Find where the given text appears and provide that cell's center as [X, Y] coordinate. 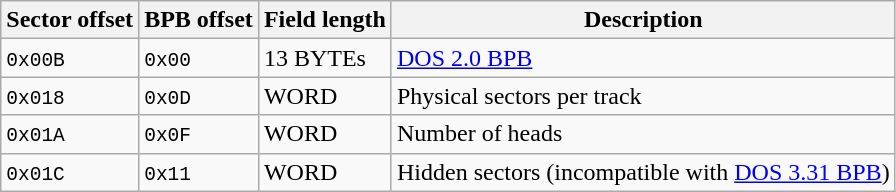
Hidden sectors (incompatible with DOS 3.31 BPB) [643, 172]
0x11 [199, 172]
Sector offset [70, 20]
13 BYTEs [324, 58]
0x00B [70, 58]
0x0F [199, 134]
0x00 [199, 58]
DOS 2.0 BPB [643, 58]
0x01C [70, 172]
0x01A [70, 134]
Description [643, 20]
0x018 [70, 96]
Number of heads [643, 134]
BPB offset [199, 20]
Field length [324, 20]
Physical sectors per track [643, 96]
0x0D [199, 96]
